Return the (X, Y) coordinate for the center point of the cell that contains the specified text.  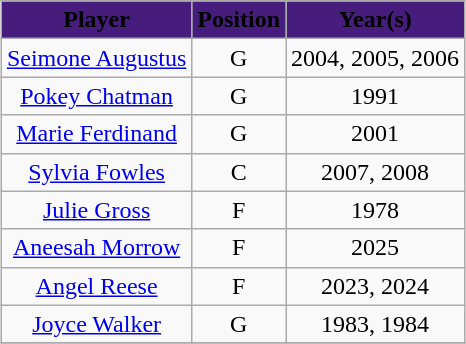
2004, 2005, 2006 (376, 58)
Angel Reese (96, 286)
1983, 1984 (376, 324)
Year(s) (376, 20)
Seimone Augustus (96, 58)
Joyce Walker (96, 324)
Player (96, 20)
1991 (376, 96)
Julie Gross (96, 210)
Sylvia Fowles (96, 172)
C (239, 172)
Aneesah Morrow (96, 248)
2023, 2024 (376, 286)
2025 (376, 248)
2001 (376, 134)
Position (239, 20)
Marie Ferdinand (96, 134)
2007, 2008 (376, 172)
Pokey Chatman (96, 96)
1978 (376, 210)
